Detect which cell encompasses the target text, then output its [x, y] center coordinate. 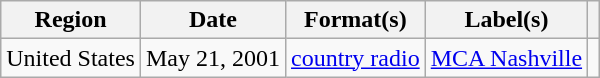
Label(s) [506, 20]
Format(s) [356, 20]
Date [212, 20]
Region [71, 20]
country radio [356, 58]
MCA Nashville [506, 58]
United States [71, 58]
May 21, 2001 [212, 58]
